Capture the cell that displays the provided text and extract its (x, y) central coordinate. 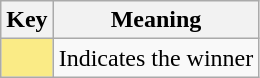
Key (27, 20)
Meaning (156, 20)
Indicates the winner (156, 58)
